Extract the [X, Y] coordinate from the center of the cell holding the provided text.  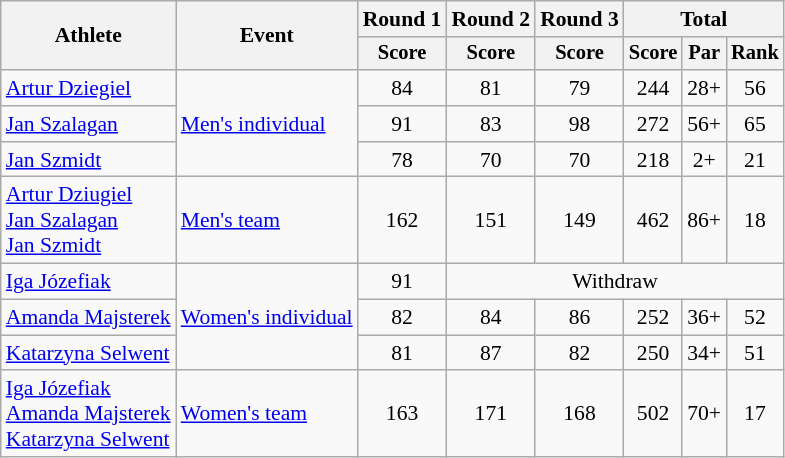
Round 1 [402, 19]
56 [755, 88]
83 [490, 124]
78 [402, 160]
Event [267, 36]
163 [402, 414]
Round 3 [580, 19]
272 [653, 124]
86+ [704, 220]
162 [402, 220]
151 [490, 220]
21 [755, 160]
Men's individual [267, 124]
Jan Szalagan [88, 124]
87 [490, 353]
28+ [704, 88]
149 [580, 220]
Withdraw [614, 282]
462 [653, 220]
18 [755, 220]
Par [704, 54]
252 [653, 318]
98 [580, 124]
Jan Szmidt [88, 160]
17 [755, 414]
171 [490, 414]
86 [580, 318]
56+ [704, 124]
Rank [755, 54]
52 [755, 318]
Total [704, 19]
Round 2 [490, 19]
2+ [704, 160]
Women's individual [267, 318]
65 [755, 124]
Athlete [88, 36]
Katarzyna Selwent [88, 353]
244 [653, 88]
Women's team [267, 414]
36+ [704, 318]
218 [653, 160]
Artur Dziegiel [88, 88]
168 [580, 414]
Iga Józefiak [88, 282]
Amanda Majsterek [88, 318]
250 [653, 353]
51 [755, 353]
34+ [704, 353]
70+ [704, 414]
79 [580, 88]
Men's team [267, 220]
Iga JózefiakAmanda MajsterekKatarzyna Selwent [88, 414]
Artur DziugielJan SzalaganJan Szmidt [88, 220]
502 [653, 414]
